Output the [x, y] coordinate of the center of the cell containing the given text.  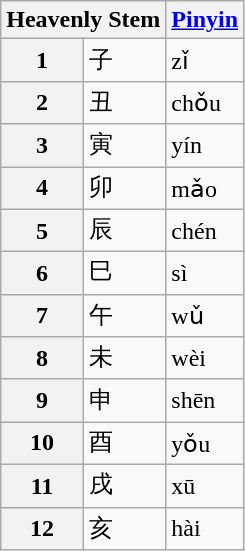
5 [42, 230]
戌 [124, 486]
wǔ [205, 316]
辰 [124, 230]
子 [124, 60]
未 [124, 358]
Pinyin [205, 20]
8 [42, 358]
yín [205, 146]
丑 [124, 102]
chén [205, 230]
hài [205, 528]
sì [205, 274]
酉 [124, 444]
10 [42, 444]
yǒu [205, 444]
3 [42, 146]
申 [124, 400]
9 [42, 400]
6 [42, 274]
xū [205, 486]
4 [42, 188]
7 [42, 316]
卯 [124, 188]
mǎo [205, 188]
巳 [124, 274]
寅 [124, 146]
shēn [205, 400]
zǐ [205, 60]
11 [42, 486]
午 [124, 316]
12 [42, 528]
wèi [205, 358]
亥 [124, 528]
1 [42, 60]
Heavenly Stem [84, 20]
2 [42, 102]
chǒu [205, 102]
